Capture the cell that displays the provided text and extract its (X, Y) central coordinate. 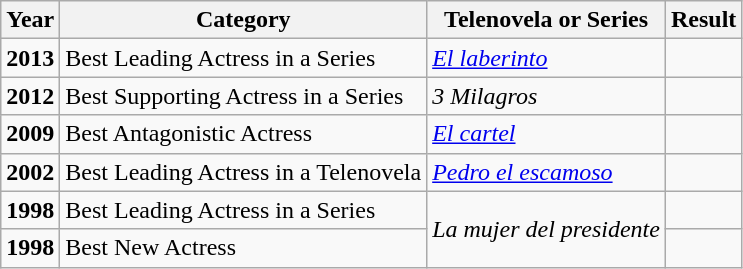
2013 (30, 58)
El laberinto (546, 58)
La mujer del presidente (546, 229)
Pedro el escamoso (546, 172)
2002 (30, 172)
3 Milagros (546, 96)
Year (30, 20)
Best Supporting Actress in a Series (244, 96)
2009 (30, 134)
Result (703, 20)
2012 (30, 96)
Best New Actress (244, 248)
Best Leading Actress in a Telenovela (244, 172)
El cartel (546, 134)
Category (244, 20)
Telenovela or Series (546, 20)
Best Antagonistic Actress (244, 134)
